From the cell containing the given text, extract its center point as [X, Y] coordinate. 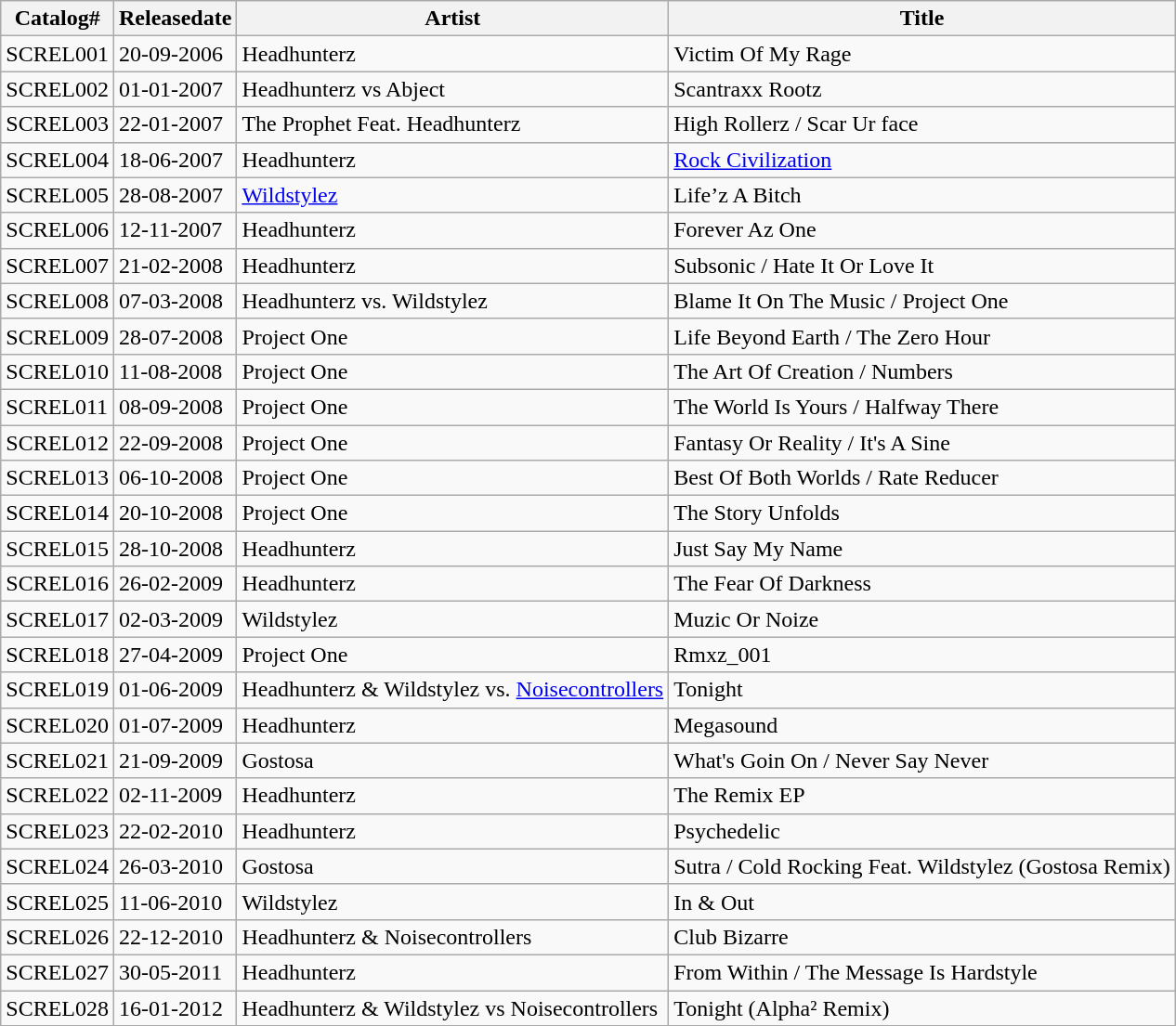
From Within / The Message Is Hardstyle [922, 972]
Tonight (Alpha² Remix) [922, 1007]
SCREL020 [58, 725]
21-09-2009 [176, 760]
Headhunterz & Wildstylez vs. Noisecontrollers [453, 690]
SCREL016 [58, 584]
SCREL024 [58, 866]
Club Bizarre [922, 937]
Forever Az One [922, 230]
22-02-2010 [176, 831]
SCREL019 [58, 690]
SCREL007 [58, 266]
The Fear Of Darkness [922, 584]
SCREL010 [58, 371]
Headhunterz & Wildstylez vs Noisecontrollers [453, 1007]
Artist [453, 19]
Catalog# [58, 19]
SCREL013 [58, 478]
SCREL006 [58, 230]
11-06-2010 [176, 902]
26-03-2010 [176, 866]
The Remix EP [922, 796]
18-06-2007 [176, 160]
SCREL028 [58, 1007]
22-01-2007 [176, 124]
Scantraxx Rootz [922, 89]
20-10-2008 [176, 513]
28-07-2008 [176, 336]
11-08-2008 [176, 371]
The Story Unfolds [922, 513]
SCREL017 [58, 619]
Headhunterz vs. Wildstylez [453, 301]
22-09-2008 [176, 443]
Headhunterz vs Abject [453, 89]
SCREL027 [58, 972]
High Rollerz / Scar Ur face [922, 124]
Releasedate [176, 19]
21-02-2008 [176, 266]
SCREL002 [58, 89]
07-03-2008 [176, 301]
01-06-2009 [176, 690]
SCREL014 [58, 513]
SCREL009 [58, 336]
SCREL012 [58, 443]
28-10-2008 [176, 549]
01-07-2009 [176, 725]
Megasound [922, 725]
SCREL005 [58, 195]
Victim Of My Rage [922, 54]
The Art Of Creation / Numbers [922, 371]
Sutra / Cold Rocking Feat. Wildstylez (Gostosa Remix) [922, 866]
01-01-2007 [176, 89]
Rock Civilization [922, 160]
SCREL018 [58, 655]
Life Beyond Earth / The Zero Hour [922, 336]
Rmxz_001 [922, 655]
26-02-2009 [176, 584]
SCREL001 [58, 54]
SCREL022 [58, 796]
20-09-2006 [176, 54]
12-11-2007 [176, 230]
SCREL004 [58, 160]
Fantasy Or Reality / It's A Sine [922, 443]
What's Goin On / Never Say Never [922, 760]
30-05-2011 [176, 972]
Tonight [922, 690]
27-04-2009 [176, 655]
Life’z A Bitch [922, 195]
SCREL003 [58, 124]
In & Out [922, 902]
SCREL011 [58, 407]
06-10-2008 [176, 478]
Blame It On The Music / Project One [922, 301]
Best Of Both Worlds / Rate Reducer [922, 478]
SCREL023 [58, 831]
Subsonic / Hate It Or Love It [922, 266]
02-03-2009 [176, 619]
Muzic Or Noize [922, 619]
SCREL008 [58, 301]
28-08-2007 [176, 195]
SCREL025 [58, 902]
The World Is Yours / Halfway There [922, 407]
08-09-2008 [176, 407]
Headhunterz & Noisecontrollers [453, 937]
Psychedelic [922, 831]
SCREL026 [58, 937]
16-01-2012 [176, 1007]
02-11-2009 [176, 796]
Just Say My Name [922, 549]
Title [922, 19]
SCREL015 [58, 549]
The Prophet Feat. Headhunterz [453, 124]
SCREL021 [58, 760]
22-12-2010 [176, 937]
